Capture the cell that displays the provided text and extract its [x, y] central coordinate. 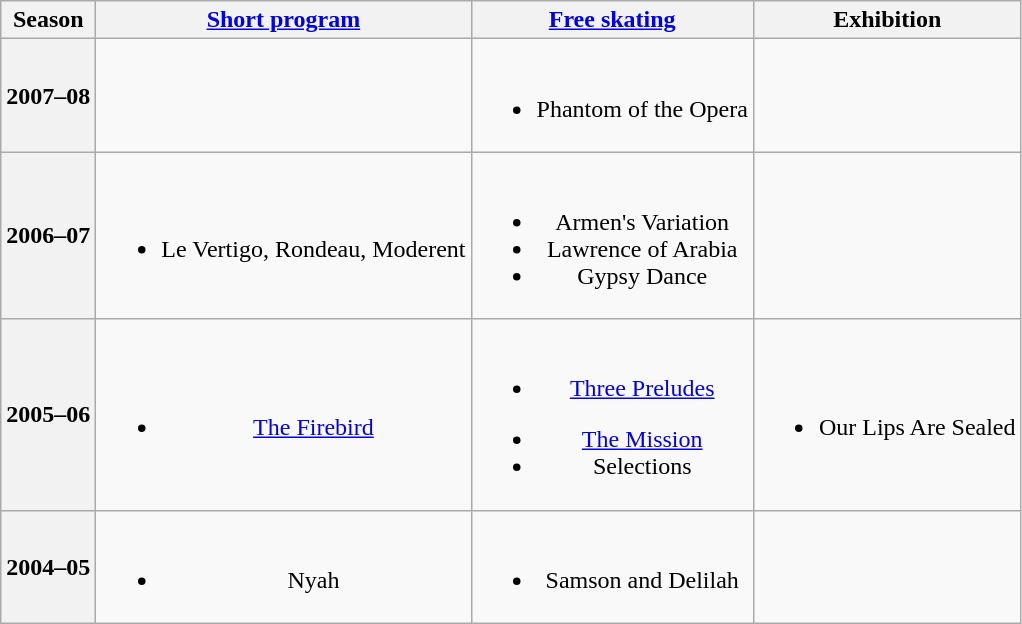
2007–08 [48, 96]
Exhibition [887, 20]
Free skating [612, 20]
Our Lips Are Sealed [887, 414]
Nyah [284, 566]
Short program [284, 20]
Le Vertigo, Rondeau, Moderent [284, 236]
Armen's Variation Lawrence of Arabia Gypsy Dance [612, 236]
Samson and Delilah [612, 566]
Three Preludes The Mission Selections [612, 414]
2004–05 [48, 566]
Phantom of the Opera [612, 96]
Season [48, 20]
2006–07 [48, 236]
2005–06 [48, 414]
The Firebird [284, 414]
